Capture the cell that displays the provided text and extract its (X, Y) central coordinate. 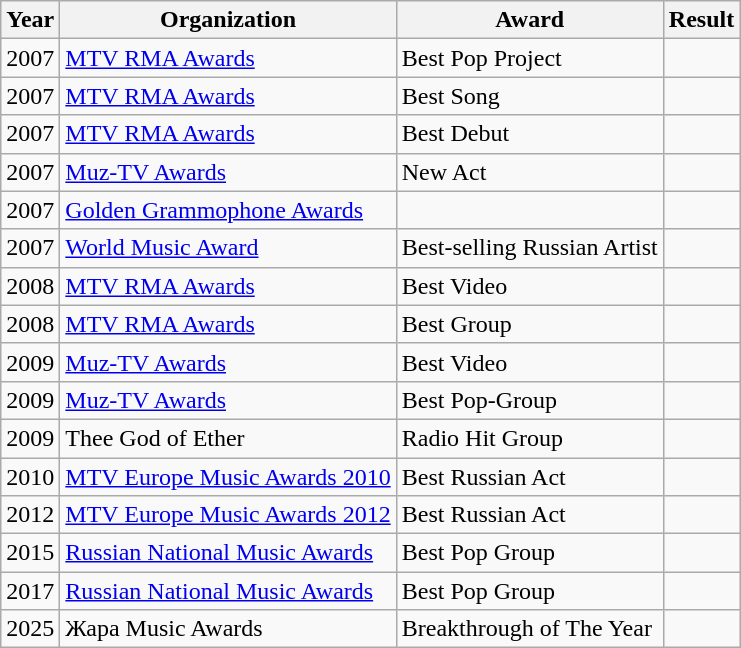
Breakthrough of The Year (530, 629)
2010 (30, 477)
MTV Europe Music Awards 2012 (228, 515)
2012 (30, 515)
Best Song (530, 96)
Award (530, 20)
MTV Europe Music Awards 2010 (228, 477)
2015 (30, 553)
Thee God of Ether (228, 438)
Best Pop-Group (530, 400)
Best Debut (530, 134)
Best-selling Russian Artist (530, 248)
New Act (530, 172)
Golden Grammophone Awards (228, 210)
Result (701, 20)
Best Group (530, 324)
2025 (30, 629)
Radio Hit Group (530, 438)
World Music Award (228, 248)
Жара Music Awards (228, 629)
Year (30, 20)
Organization (228, 20)
Best Pop Project (530, 58)
2017 (30, 591)
